Pinpoint the cell where the given text exists, returning its (x, y) midpoint coordinate. 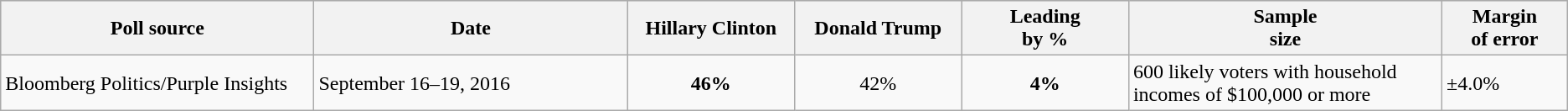
Marginof error (1505, 29)
Poll source (157, 29)
Samplesize (1285, 29)
Bloomberg Politics/Purple Insights (157, 82)
Hillary Clinton (710, 29)
4% (1045, 82)
Donald Trump (878, 29)
600 likely voters with household incomes of $100,000 or more (1285, 82)
Date (471, 29)
September 16–19, 2016 (471, 82)
±4.0% (1505, 82)
46% (710, 82)
42% (878, 82)
Leadingby % (1045, 29)
